Locate the cell with the specified text and output its [x, y] center coordinate. 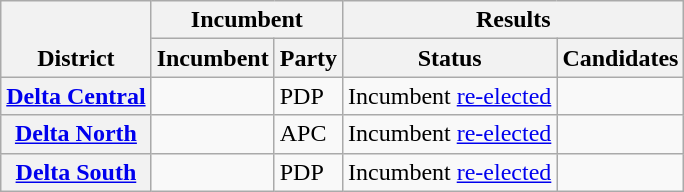
Status [450, 58]
Delta South [76, 172]
Results [514, 20]
Candidates [620, 58]
Delta North [76, 134]
District [76, 39]
Delta Central [76, 96]
APC [308, 134]
Party [308, 58]
